Output the (x, y) coordinate of the center of the cell containing the given text.  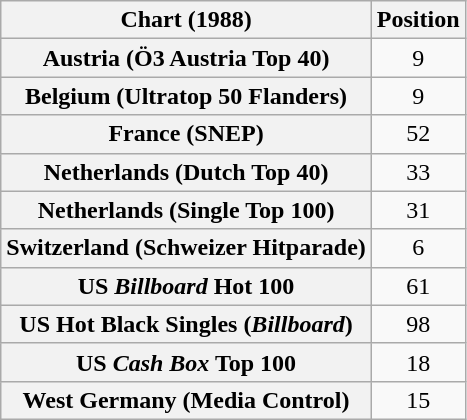
France (SNEP) (186, 134)
Netherlands (Dutch Top 40) (186, 172)
Belgium (Ultratop 50 Flanders) (186, 96)
61 (418, 286)
US Hot Black Singles (Billboard) (186, 324)
US Cash Box Top 100 (186, 362)
98 (418, 324)
Austria (Ö3 Austria Top 40) (186, 58)
West Germany (Media Control) (186, 400)
US Billboard Hot 100 (186, 286)
31 (418, 210)
18 (418, 362)
Switzerland (Schweizer Hitparade) (186, 248)
6 (418, 248)
15 (418, 400)
Position (418, 20)
52 (418, 134)
Chart (1988) (186, 20)
33 (418, 172)
Netherlands (Single Top 100) (186, 210)
